Search for the cell housing the specified text and yield its (X, Y) center coordinate. 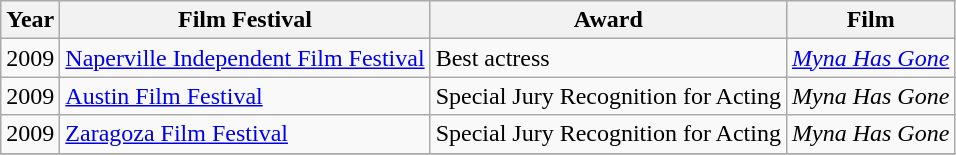
Naperville Independent Film Festival (245, 58)
Film Festival (245, 20)
Year (30, 20)
Award (608, 20)
Best actress (608, 58)
Zaragoza Film Festival (245, 134)
Film (870, 20)
Austin Film Festival (245, 96)
